Provide the (X, Y) coordinate of the cell's center where the given text is located.  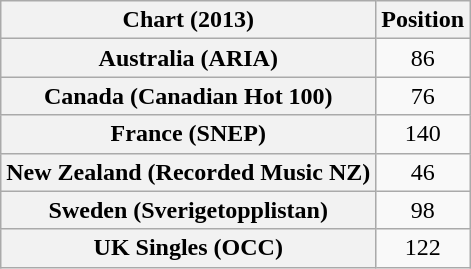
76 (423, 96)
Position (423, 20)
UK Singles (OCC) (188, 248)
Chart (2013) (188, 20)
140 (423, 134)
86 (423, 58)
46 (423, 172)
Canada (Canadian Hot 100) (188, 96)
122 (423, 248)
New Zealand (Recorded Music NZ) (188, 172)
98 (423, 210)
France (SNEP) (188, 134)
Sweden (Sverigetopplistan) (188, 210)
Australia (ARIA) (188, 58)
